Find where the given text appears and provide that cell's center as [x, y] coordinate. 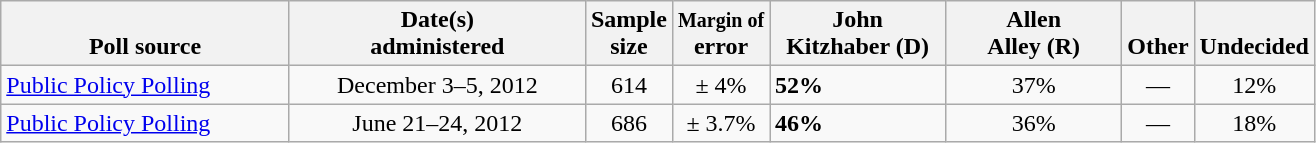
± 4% [720, 85]
52% [858, 85]
686 [628, 123]
± 3.7% [720, 123]
Other [1158, 34]
37% [1034, 85]
12% [1254, 85]
614 [628, 85]
AllenAlley (R) [1034, 34]
JohnKitzhaber (D) [858, 34]
46% [858, 123]
Date(s)administered [437, 34]
June 21–24, 2012 [437, 123]
December 3–5, 2012 [437, 85]
Poll source [146, 34]
Undecided [1254, 34]
Samplesize [628, 34]
36% [1034, 123]
Margin oferror [720, 34]
18% [1254, 123]
